Find where the given text appears and provide that cell's center as (X, Y) coordinate. 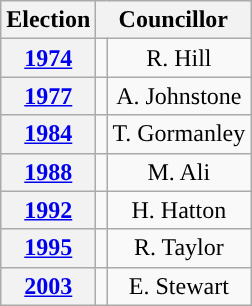
H. Hatton (179, 210)
R. Taylor (179, 248)
E. Stewart (179, 286)
T. Gormanley (179, 134)
1974 (48, 58)
Councillor (174, 20)
Election (48, 20)
M. Ali (179, 172)
1992 (48, 210)
1977 (48, 96)
R. Hill (179, 58)
1988 (48, 172)
1984 (48, 134)
2003 (48, 286)
A. Johnstone (179, 96)
1995 (48, 248)
